Extract the [X, Y] coordinate from the center of the cell holding the provided text.  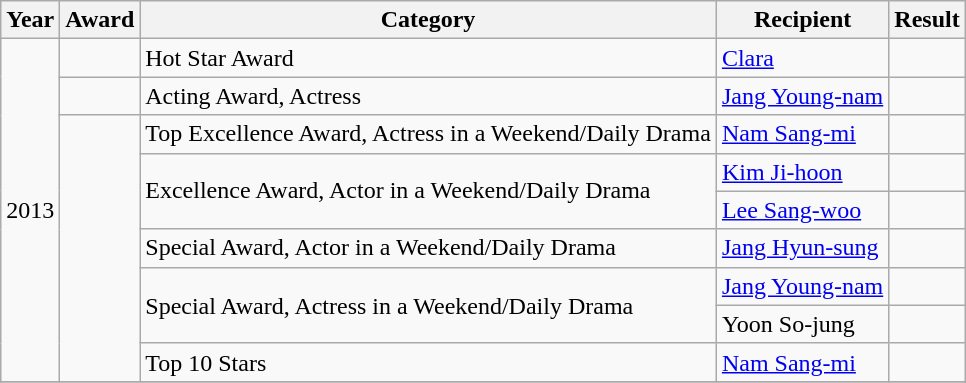
Category [428, 20]
Award [100, 20]
Excellence Award, Actor in a Weekend/Daily Drama [428, 191]
Recipient [802, 20]
2013 [30, 210]
Kim Ji-hoon [802, 172]
Yoon So-jung [802, 324]
Special Award, Actor in a Weekend/Daily Drama [428, 248]
Jang Hyun-sung [802, 248]
Lee Sang-woo [802, 210]
Special Award, Actress in a Weekend/Daily Drama [428, 305]
Result [927, 20]
Clara [802, 58]
Top Excellence Award, Actress in a Weekend/Daily Drama [428, 134]
Hot Star Award [428, 58]
Acting Award, Actress [428, 96]
Year [30, 20]
Top 10 Stars [428, 362]
